Extract the (X, Y) coordinate from the center of the cell holding the provided text.  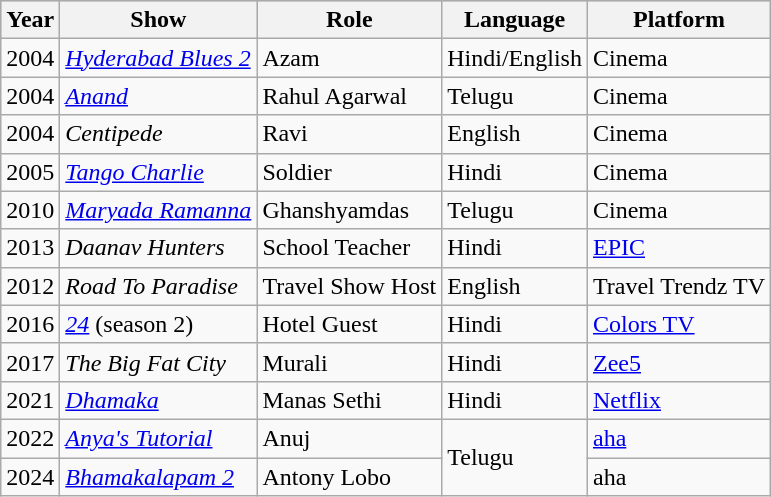
Colors TV (678, 324)
Hotel Guest (350, 324)
Travel Show Host (350, 286)
Travel Trendz TV (678, 286)
Tango Charlie (158, 172)
2010 (30, 210)
Anand (158, 96)
Hindi/English (515, 58)
2022 (30, 438)
Ravi (350, 134)
Road To Paradise (158, 286)
24 (season 2) (158, 324)
Manas Sethi (350, 400)
Maryada Ramanna (158, 210)
2005 (30, 172)
Hyderabad Blues 2 (158, 58)
The Big Fat City (158, 362)
Netflix (678, 400)
Murali (350, 362)
EPIC (678, 248)
2013 (30, 248)
Anya's Tutorial (158, 438)
Show (158, 20)
2024 (30, 477)
Bhamakalapam 2 (158, 477)
School Teacher (350, 248)
Centipede (158, 134)
2012 (30, 286)
Ghanshyamdas (350, 210)
Language (515, 20)
2021 (30, 400)
Role (350, 20)
Zee5 (678, 362)
Platform (678, 20)
Azam (350, 58)
Rahul Agarwal (350, 96)
Dhamaka (158, 400)
Daanav Hunters (158, 248)
2016 (30, 324)
Anuj (350, 438)
Antony Lobo (350, 477)
Soldier (350, 172)
2017 (30, 362)
Year (30, 20)
